For the text-containing cell, return its midpoint in [X, Y] coordinate format. 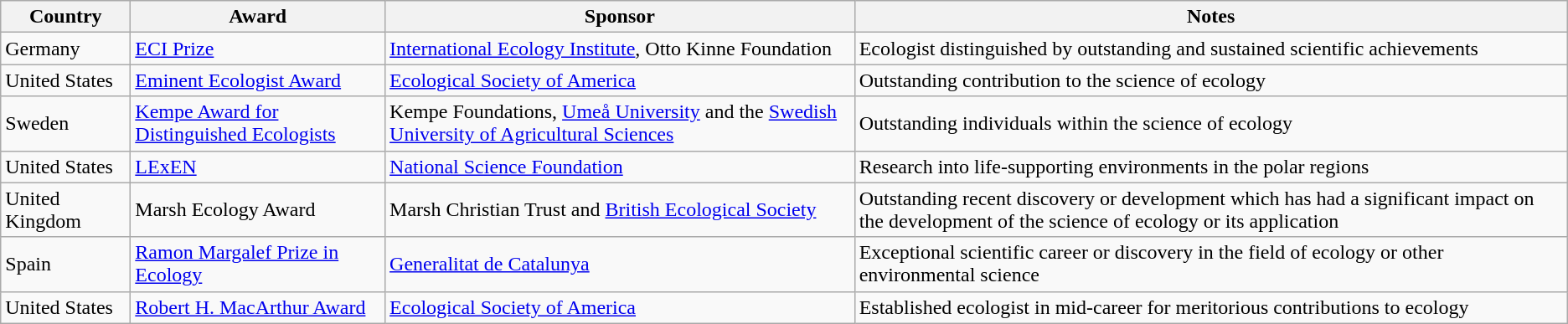
Generalitat de Catalunya [620, 265]
Country [65, 17]
United Kingdom [65, 209]
Kempe Foundations, Umeå University and the Swedish University of Agricultural Sciences [620, 124]
Marsh Ecology Award [258, 209]
Germany [65, 49]
Spain [65, 265]
Eminent Ecologist Award [258, 80]
Sweden [65, 124]
Ramon Margalef Prize in Ecology [258, 265]
Outstanding recent discovery or development which has had a significant impact on the development of the science of ecology or its application [1211, 209]
Award [258, 17]
Established ecologist in mid-career for meritorious contributions to ecology [1211, 307]
Notes [1211, 17]
Outstanding individuals within the science of ecology [1211, 124]
LExEN [258, 167]
ECI Prize [258, 49]
Sponsor [620, 17]
Robert H. MacArthur Award [258, 307]
Marsh Christian Trust and British Ecological Society [620, 209]
Research into life-supporting environments in the polar regions [1211, 167]
Ecologist distinguished by outstanding and sustained scientific achievements [1211, 49]
Outstanding contribution to the science of ecology [1211, 80]
Kempe Award for Distinguished Ecologists [258, 124]
Exceptional scientific career or discovery in the field of ecology or other environmental science [1211, 265]
National Science Foundation [620, 167]
International Ecology Institute, Otto Kinne Foundation [620, 49]
